Return (X, Y) of the center of cell containing provided text 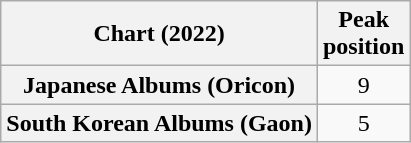
Japanese Albums (Oricon) (160, 85)
South Korean Albums (Gaon) (160, 123)
5 (363, 123)
Chart (2022) (160, 34)
Peakposition (363, 34)
9 (363, 85)
